Extract the (X, Y) coordinate from the center of the cell holding the provided text.  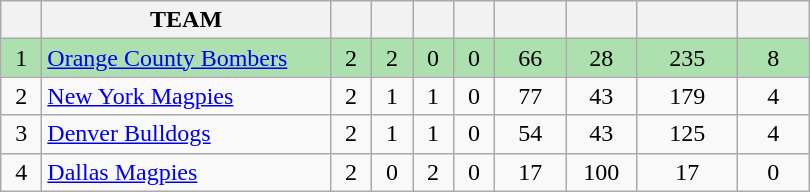
235 (688, 58)
Dallas Magpies (186, 172)
125 (688, 134)
77 (530, 96)
179 (688, 96)
New York Magpies (186, 96)
TEAM (186, 20)
28 (602, 58)
100 (602, 172)
3 (22, 134)
8 (774, 58)
54 (530, 134)
Orange County Bombers (186, 58)
66 (530, 58)
Denver Bulldogs (186, 134)
